Extract the (X, Y) coordinate from the center of the cell holding the provided text.  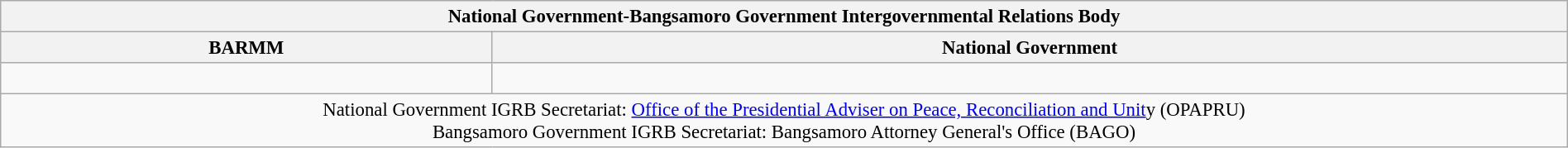
National Government (1030, 48)
National Government-Bangsamoro Government Intergovernmental Relations Body (784, 17)
BARMM (246, 48)
